Detect which cell encompasses the target text, then output its [x, y] center coordinate. 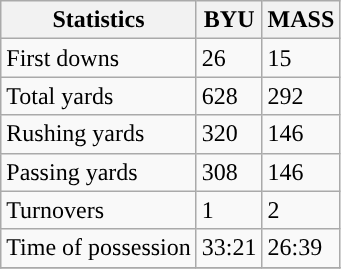
308 [229, 172]
320 [229, 134]
Rushing yards [99, 134]
Passing yards [99, 172]
Total yards [99, 96]
628 [229, 96]
26 [229, 58]
26:39 [301, 248]
2 [301, 210]
BYU [229, 20]
15 [301, 58]
33:21 [229, 248]
MASS [301, 20]
292 [301, 96]
Time of possession [99, 248]
First downs [99, 58]
Turnovers [99, 210]
1 [229, 210]
Statistics [99, 20]
